Extract the [x, y] coordinate from the center of the cell holding the provided text.  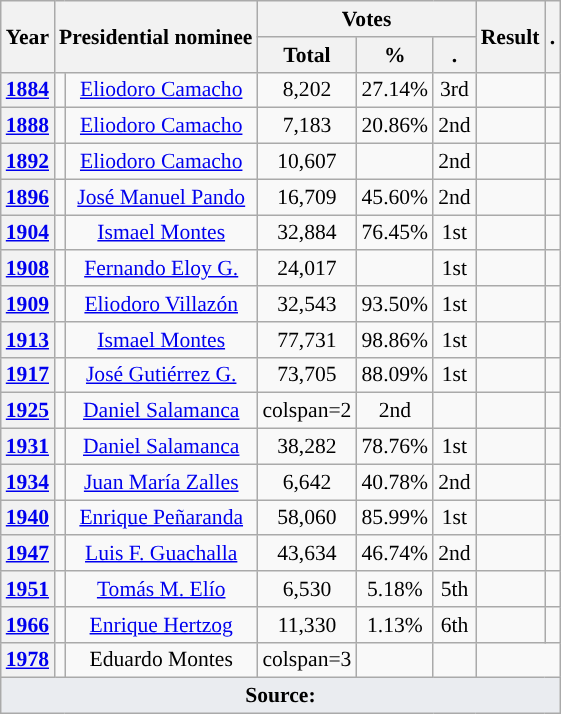
6th [454, 625]
16,709 [306, 197]
1909 [28, 304]
1931 [28, 447]
76.45% [394, 233]
32,884 [306, 233]
1908 [28, 269]
8,202 [306, 90]
Juan María Zalles [161, 482]
24,017 [306, 269]
98.86% [394, 340]
1966 [28, 625]
40.78% [394, 482]
46.74% [394, 554]
11,330 [306, 625]
88.09% [394, 375]
32,543 [306, 304]
5.18% [394, 589]
Source: [280, 696]
1978 [28, 660]
Presidential nominee [156, 36]
3rd [454, 90]
1896 [28, 197]
Fernando Eloy G. [161, 269]
1917 [28, 375]
45.60% [394, 197]
1934 [28, 482]
58,060 [306, 518]
10,607 [306, 162]
27.14% [394, 90]
1904 [28, 233]
Luis F. Guachalla [161, 554]
Votes [366, 19]
6,530 [306, 589]
1925 [28, 411]
43,634 [306, 554]
1884 [28, 90]
1888 [28, 126]
38,282 [306, 447]
1892 [28, 162]
colspan=2 [306, 411]
6,642 [306, 482]
Eduardo Montes [161, 660]
78.76% [394, 447]
José Gutiérrez G. [161, 375]
1.13% [394, 625]
20.86% [394, 126]
colspan=3 [306, 660]
77,731 [306, 340]
Tomás M. Elío [161, 589]
Result [510, 36]
Year [28, 36]
1951 [28, 589]
Eliodoro Villazón [161, 304]
7,183 [306, 126]
85.99% [394, 518]
1947 [28, 554]
1940 [28, 518]
73,705 [306, 375]
Total [306, 55]
93.50% [394, 304]
5th [454, 589]
Enrique Hertzog [161, 625]
1913 [28, 340]
José Manuel Pando [161, 197]
Enrique Peñaranda [161, 518]
% [394, 55]
